Scan for the cell matching the given text and deliver its [x, y] coordinate at center. 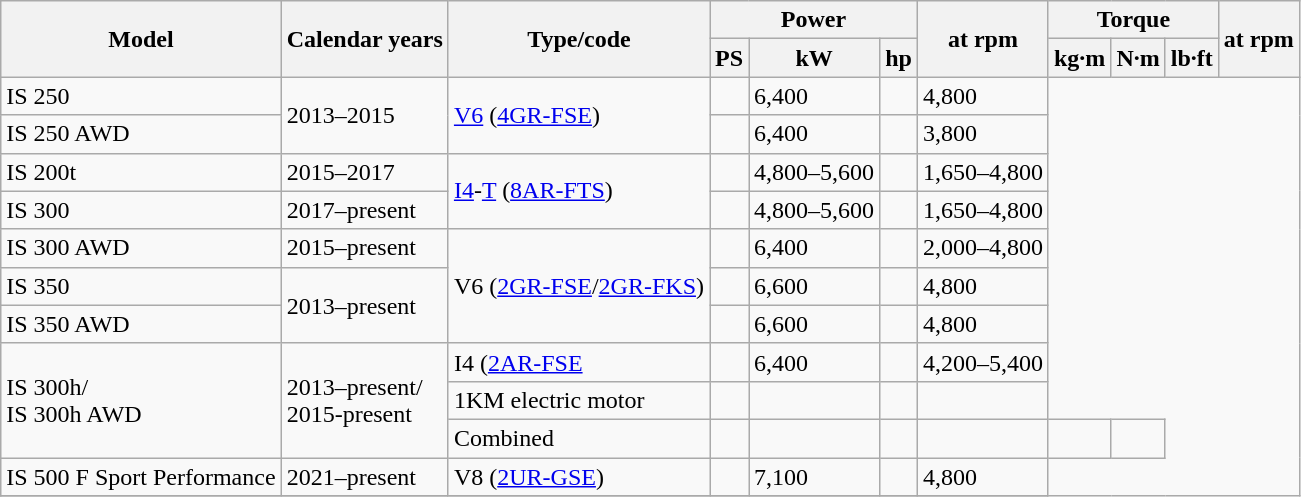
2013–present/2015-present [364, 400]
I4-T (8AR-FTS) [578, 191]
Power [814, 20]
IS 250 AWD [141, 134]
7,100 [814, 477]
Model [141, 39]
IS 350 AWD [141, 324]
IS 250 [141, 96]
2017–present [364, 210]
Type/code [578, 39]
Torque [1133, 20]
IS 200t [141, 172]
hp [899, 58]
V6 (4GR-FSE) [578, 115]
N·m [1138, 58]
IS 300 [141, 210]
I4 (2AR-FSE [578, 362]
lb·ft [1192, 58]
2,000–4,800 [982, 248]
2013–2015 [364, 115]
IS 300 AWD [141, 248]
3,800 [982, 134]
IS 300h/IS 300h AWD [141, 400]
PS [730, 58]
kg·m [1079, 58]
1KM electric motor [578, 400]
V6 (2GR-FSE/2GR-FKS) [578, 286]
Calendar years [364, 39]
V8 (2UR-GSE) [578, 477]
IS 350 [141, 286]
IS 500 F Sport Performance [141, 477]
2015–present [364, 248]
kW [814, 58]
Combined [578, 438]
2015–2017 [364, 172]
2021–present [364, 477]
2013–present [364, 305]
4,200–5,400 [982, 362]
